Locate the cell with the specified text and output its [x, y] center coordinate. 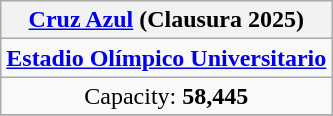
Cruz Azul (Clausura 2025) [166, 20]
Capacity: 58,445 [166, 96]
Estadio Olímpico Universitario [166, 58]
